Determine the [x, y] coordinate at the center of the cell enclosing the given text.  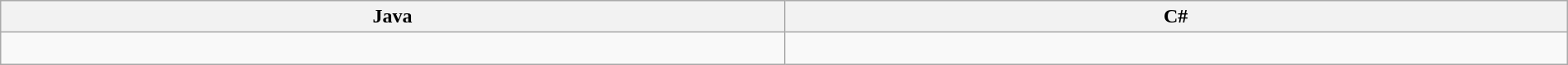
C# [1176, 17]
Java [392, 17]
